Search for the cell housing the specified text and yield its (x, y) center coordinate. 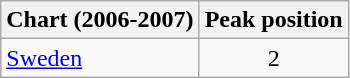
Peak position (274, 20)
Chart (2006-2007) (100, 20)
Sweden (100, 58)
2 (274, 58)
